Output the [x, y] coordinate of the center of the cell containing the given text.  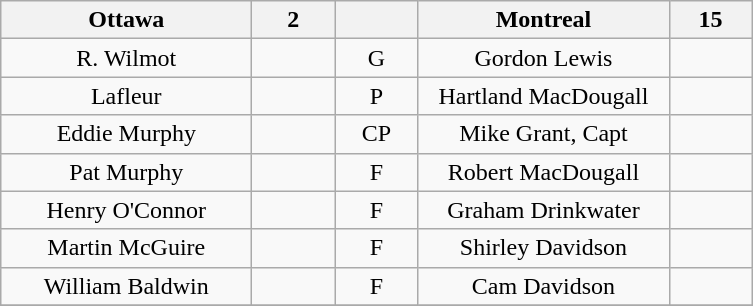
Graham Drinkwater [544, 210]
P [376, 96]
Martin McGuire [126, 248]
Pat Murphy [126, 172]
Mike Grant, Capt [544, 134]
Ottawa [126, 20]
2 [294, 20]
G [376, 58]
CP [376, 134]
Lafleur [126, 96]
Montreal [544, 20]
Cam Davidson [544, 286]
R. Wilmot [126, 58]
Robert MacDougall [544, 172]
15 [710, 20]
William Baldwin [126, 286]
Shirley Davidson [544, 248]
Eddie Murphy [126, 134]
Gordon Lewis [544, 58]
Henry O'Connor [126, 210]
Hartland MacDougall [544, 96]
